Determine the (x, y) coordinate at the center of the cell enclosing the given text.  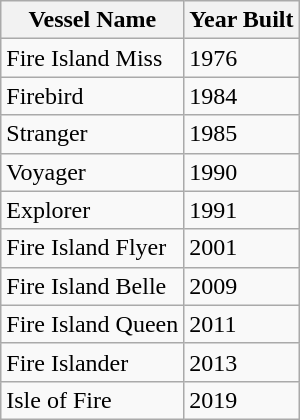
1984 (242, 96)
2011 (242, 324)
Firebird (92, 96)
Fire Island Flyer (92, 248)
2019 (242, 400)
Year Built (242, 20)
1991 (242, 210)
1990 (242, 172)
1985 (242, 134)
Fire Island Queen (92, 324)
1976 (242, 58)
Fire Islander (92, 362)
2013 (242, 362)
Isle of Fire (92, 400)
2001 (242, 248)
Explorer (92, 210)
Vessel Name (92, 20)
Voyager (92, 172)
2009 (242, 286)
Stranger (92, 134)
Fire Island Belle (92, 286)
Fire Island Miss (92, 58)
